Identify which cell holds the provided text, then report its (X, Y) central coordinate. 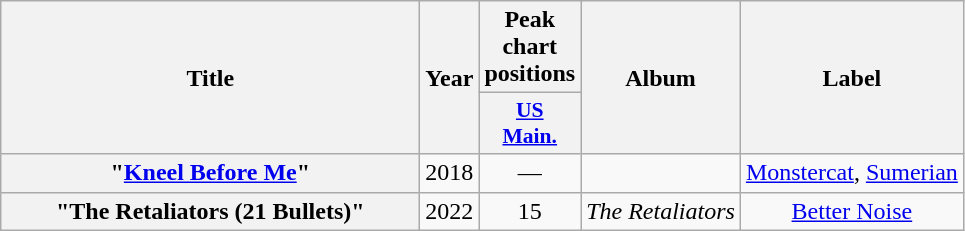
Year (450, 78)
Peak chart positions (530, 47)
Label (852, 78)
"Kneel Before Me" (210, 173)
Better Noise (852, 211)
Album (661, 78)
2018 (450, 173)
USMain. (530, 124)
— (530, 173)
"The Retaliators (21 Bullets)" (210, 211)
The Retaliators (661, 211)
15 (530, 211)
2022 (450, 211)
Monstercat, Sumerian (852, 173)
Title (210, 78)
